Pinpoint the cell where the given text exists, returning its (x, y) midpoint coordinate. 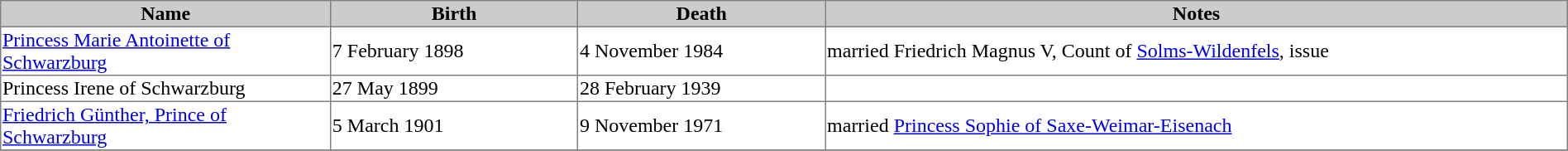
Friedrich Günther, Prince of Schwarzburg (165, 125)
married Friedrich Magnus V, Count of Solms-Wildenfels, issue (1196, 51)
5 March 1901 (455, 125)
4 November 1984 (701, 51)
Princess Irene of Schwarzburg (165, 89)
Princess Marie Antoinette of Schwarzburg (165, 51)
Name (165, 14)
7 February 1898 (455, 51)
Notes (1196, 14)
married Princess Sophie of Saxe-Weimar-Eisenach (1196, 125)
Death (701, 14)
Birth (455, 14)
28 February 1939 (701, 89)
27 May 1899 (455, 89)
9 November 1971 (701, 125)
